Determine the (x, y) coordinate at the center of the cell enclosing the given text.  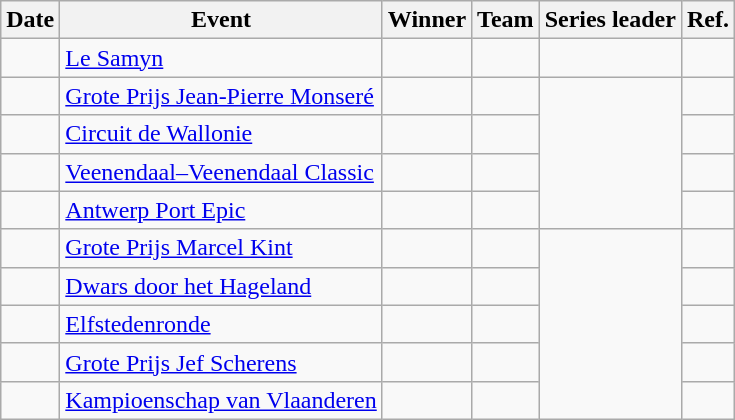
Veenendaal–Veenendaal Classic (221, 172)
Antwerp Port Epic (221, 210)
Circuit de Wallonie (221, 134)
Winner (426, 20)
Grote Prijs Jean-Pierre Monseré (221, 96)
Grote Prijs Marcel Kint (221, 248)
Elfstedenronde (221, 324)
Ref. (708, 20)
Date (30, 20)
Le Samyn (221, 58)
Dwars door het Hageland (221, 286)
Grote Prijs Jef Scherens (221, 362)
Event (221, 20)
Series leader (610, 20)
Kampioenschap van Vlaanderen (221, 400)
Team (506, 20)
